Locate the cell with the specified text and output its [x, y] center coordinate. 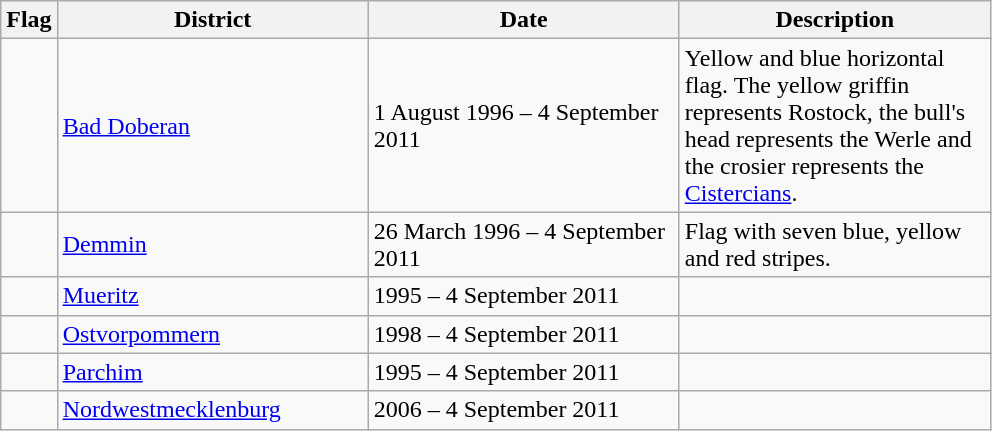
26 March 1996 – 4 September 2011 [524, 244]
1998 – 4 September 2011 [524, 334]
Ostvorpommern [212, 334]
2006 – 4 September 2011 [524, 410]
Mueritz [212, 296]
Date [524, 20]
Description [834, 20]
Flag with seven blue, yellow and red stripes. [834, 244]
Demmin [212, 244]
Nordwestmecklenburg [212, 410]
Flag [29, 20]
1 August 1996 – 4 September 2011 [524, 126]
Parchim [212, 372]
Bad Doberan [212, 126]
District [212, 20]
